Locate the cell with the specified text and output its (x, y) center coordinate. 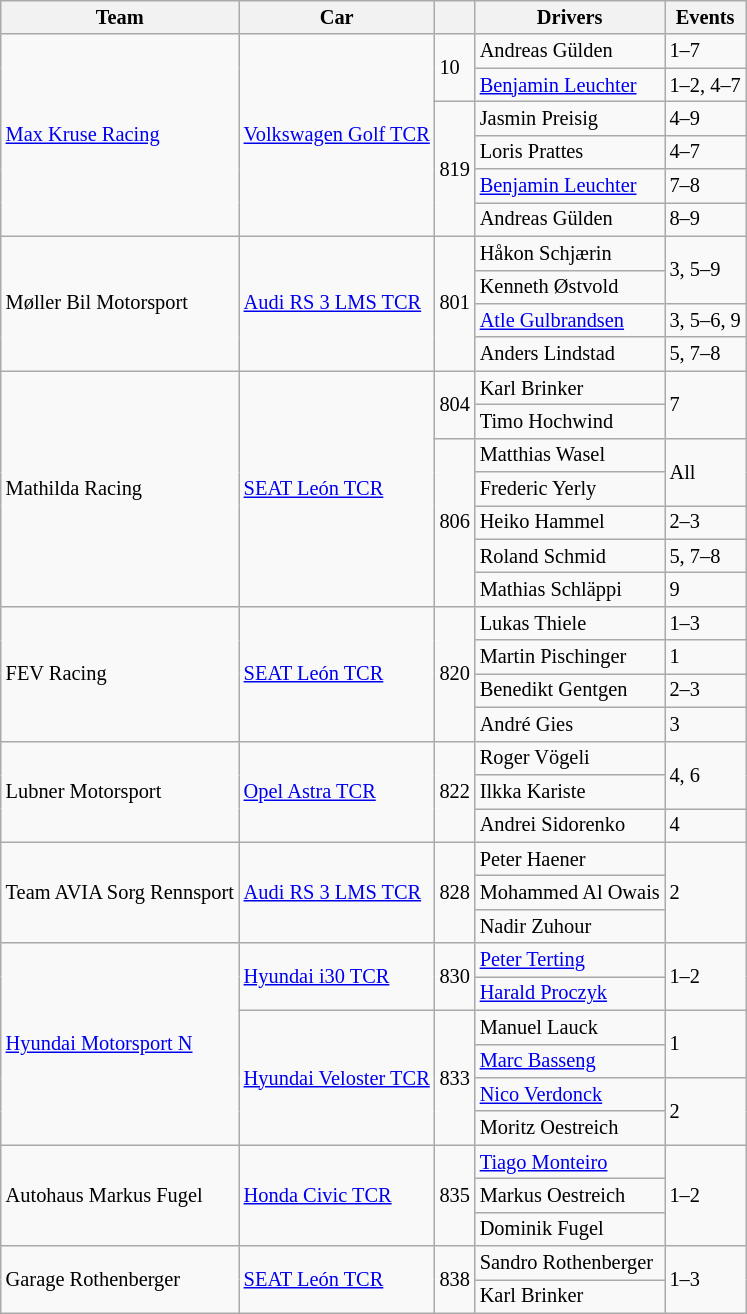
838 (455, 1280)
4–7 (706, 152)
Sandro Rothenberger (570, 1263)
Mathias Schläppi (570, 589)
Roland Schmid (570, 556)
Team AVIA Sorg Rennsport (120, 892)
Garage Rothenberger (120, 1280)
4 (706, 825)
4, 6 (706, 774)
833 (455, 1078)
Heiko Hammel (570, 522)
830 (455, 976)
Andrei Sidorenko (570, 825)
Benedikt Gentgen (570, 690)
Martin Pischinger (570, 657)
822 (455, 792)
828 (455, 892)
806 (455, 522)
Frederic Yerly (570, 489)
9 (706, 589)
André Gies (570, 724)
3, 5–6, 9 (706, 320)
Peter Terting (570, 960)
Kenneth Østvold (570, 287)
804 (455, 404)
1–7 (706, 51)
Lukas Thiele (570, 623)
801 (455, 304)
Tiago Monteiro (570, 1162)
Matthias Wasel (570, 455)
Ilkka Kariste (570, 791)
Team (120, 17)
7–8 (706, 186)
Lubner Motorsport (120, 792)
819 (455, 168)
4–9 (706, 118)
Nadir Zuhour (570, 926)
Jasmin Preisig (570, 118)
820 (455, 674)
3 (706, 724)
Markus Oestreich (570, 1195)
Hyundai i30 TCR (337, 976)
Autohaus Markus Fugel (120, 1196)
Mathilda Racing (120, 489)
FEV Racing (120, 674)
Atle Gulbrandsen (570, 320)
1–2, 4–7 (706, 85)
7 (706, 404)
Marc Basseng (570, 1061)
Drivers (570, 17)
Anders Lindstad (570, 354)
Møller Bil Motorsport (120, 304)
Honda Civic TCR (337, 1196)
All (706, 472)
Dominik Fugel (570, 1229)
Manuel Lauck (570, 1027)
Nico Verdonck (570, 1094)
Volkswagen Golf TCR (337, 135)
Mohammed Al Owais (570, 892)
Timo Hochwind (570, 421)
Moritz Oestreich (570, 1128)
10 (455, 68)
835 (455, 1196)
Car (337, 17)
3, 5–9 (706, 270)
Harald Proczyk (570, 993)
Roger Vögeli (570, 758)
Hyundai Veloster TCR (337, 1078)
8–9 (706, 219)
Max Kruse Racing (120, 135)
Peter Haener (570, 859)
Håkon Schjærin (570, 253)
Loris Prattes (570, 152)
Opel Astra TCR (337, 792)
Hyundai Motorsport N (120, 1044)
Events (706, 17)
